For the text-containing cell, return its midpoint in (x, y) coordinate format. 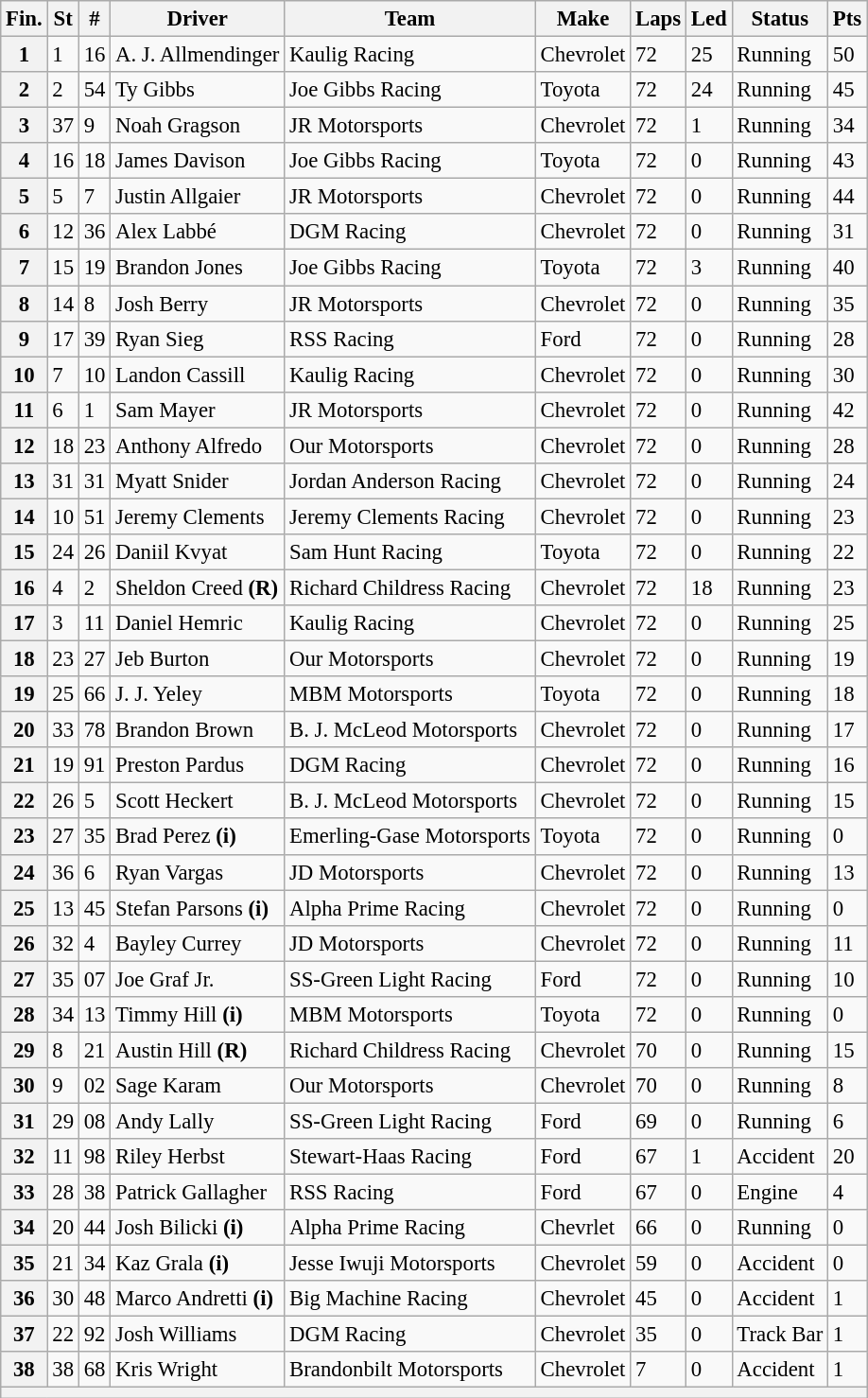
Pts (847, 19)
Stewart-Haas Racing (410, 1157)
J. J. Yeley (198, 694)
Brandon Jones (198, 268)
A. J. Allmendinger (198, 55)
40 (847, 268)
Fin. (25, 19)
Anthony Alfredo (198, 446)
Laps (658, 19)
Chevrlet (582, 1228)
Preston Pardus (198, 765)
Daniel Hemric (198, 623)
Sam Hunt Racing (410, 552)
Daniil Kvyat (198, 552)
Stefan Parsons (i) (198, 908)
James Davison (198, 161)
Led (709, 19)
Marco Andretti (i) (198, 1299)
Driver (198, 19)
02 (95, 1086)
91 (95, 765)
78 (95, 730)
Jeb Burton (198, 659)
# (95, 19)
54 (95, 90)
Jeremy Clements (198, 516)
39 (95, 339)
Patrick Gallagher (198, 1193)
Emerling-Gase Motorsports (410, 837)
Josh Berry (198, 304)
Austin Hill (R) (198, 1050)
Josh Williams (198, 1335)
Riley Herbst (198, 1157)
98 (95, 1157)
St (62, 19)
Sheldon Creed (R) (198, 587)
Kris Wright (198, 1371)
Joe Graf Jr. (198, 979)
Ty Gibbs (198, 90)
Andy Lally (198, 1121)
Track Bar (780, 1335)
42 (847, 410)
68 (95, 1371)
Landon Cassill (198, 375)
Sage Karam (198, 1086)
Team (410, 19)
Sam Mayer (198, 410)
Jesse Iwuji Motorsports (410, 1264)
Brandon Brown (198, 730)
Kaz Grala (i) (198, 1264)
Engine (780, 1193)
48 (95, 1299)
Noah Gragson (198, 126)
50 (847, 55)
Jordan Anderson Racing (410, 481)
Big Machine Racing (410, 1299)
Myatt Snider (198, 481)
Ryan Sieg (198, 339)
Status (780, 19)
Timmy Hill (i) (198, 1015)
Jeremy Clements Racing (410, 516)
Justin Allgaier (198, 197)
Brandonbilt Motorsports (410, 1371)
43 (847, 161)
07 (95, 979)
51 (95, 516)
Bayley Currey (198, 943)
Alex Labbé (198, 232)
59 (658, 1264)
92 (95, 1335)
Make (582, 19)
Scott Heckert (198, 801)
Josh Bilicki (i) (198, 1228)
Brad Perez (i) (198, 837)
Ryan Vargas (198, 872)
08 (95, 1121)
69 (658, 1121)
